Capture the cell that displays the provided text and extract its (x, y) central coordinate. 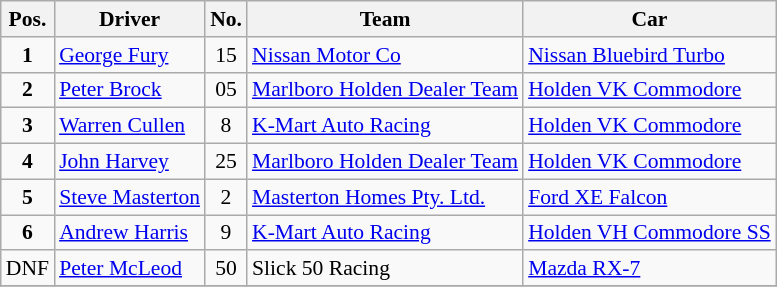
Nissan Motor Co (385, 55)
3 (28, 126)
Holden VH Commodore SS (650, 233)
George Fury (130, 55)
Peter Brock (130, 90)
50 (226, 269)
Team (385, 19)
05 (226, 90)
Driver (130, 19)
Pos. (28, 19)
Ford XE Falcon (650, 197)
Mazda RX-7 (650, 269)
DNF (28, 269)
6 (28, 233)
No. (226, 19)
4 (28, 162)
25 (226, 162)
Masterton Homes Pty. Ltd. (385, 197)
1 (28, 55)
Peter McLeod (130, 269)
15 (226, 55)
Warren Cullen (130, 126)
John Harvey (130, 162)
9 (226, 233)
Slick 50 Racing (385, 269)
Car (650, 19)
Steve Masterton (130, 197)
5 (28, 197)
Andrew Harris (130, 233)
8 (226, 126)
Nissan Bluebird Turbo (650, 55)
